Return the [X, Y] coordinate for the center point of the cell that contains the specified text.  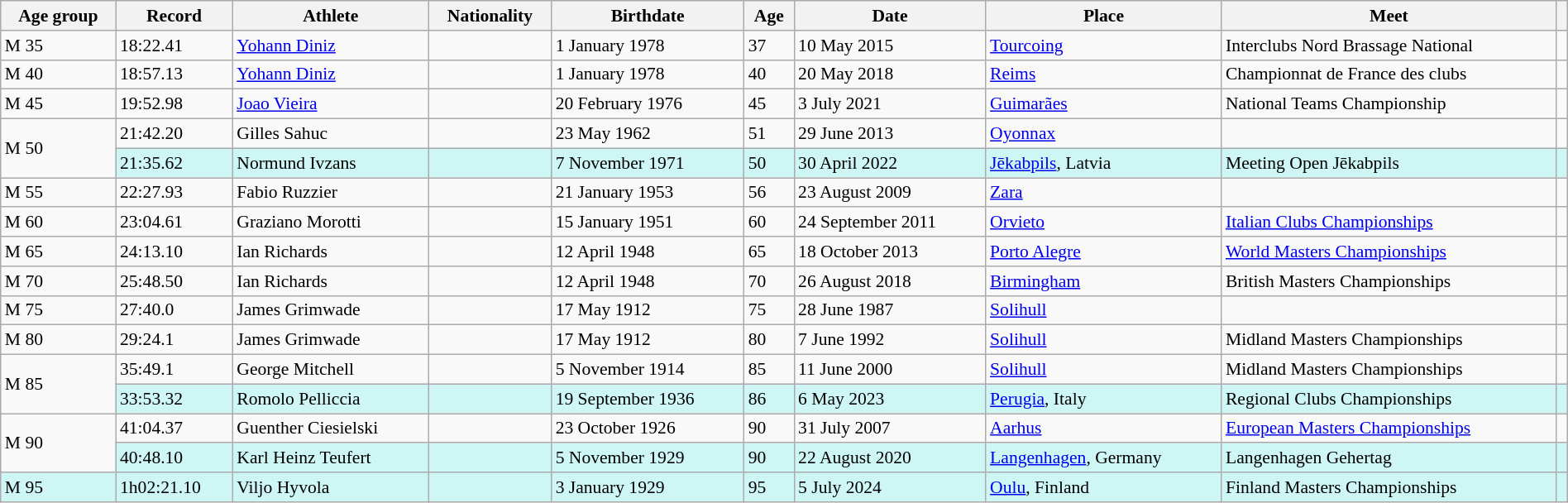
Championnat de France des clubs [1389, 74]
23 August 2009 [890, 193]
Langenhagen, Germany [1103, 458]
National Teams Championship [1389, 104]
21:35.62 [174, 163]
85 [769, 370]
M 80 [58, 340]
29:24.1 [174, 340]
Normund Ivzans [331, 163]
Aarhus [1103, 429]
Viljo Hyvola [331, 487]
28 June 1987 [890, 310]
Nationality [490, 16]
86 [769, 399]
30 April 2022 [890, 163]
Finland Masters Championships [1389, 487]
Porto Alegre [1103, 251]
7 November 1971 [648, 163]
Place [1103, 16]
5 July 2024 [890, 487]
51 [769, 134]
60 [769, 223]
70 [769, 281]
M 55 [58, 193]
18 October 2013 [890, 251]
29 June 2013 [890, 134]
Age group [58, 16]
Oyonnax [1103, 134]
Birthdate [648, 16]
Jēkabpils, Latvia [1103, 163]
M 85 [58, 384]
19:52.98 [174, 104]
37 [769, 46]
22:27.93 [174, 193]
Guimarães [1103, 104]
11 June 2000 [890, 370]
Reims [1103, 74]
Record [174, 16]
British Masters Championships [1389, 281]
Meeting Open Jēkabpils [1389, 163]
M 50 [58, 149]
Regional Clubs Championships [1389, 399]
45 [769, 104]
Oulu, Finland [1103, 487]
M 95 [58, 487]
World Masters Championships [1389, 251]
George Mitchell [331, 370]
56 [769, 193]
10 May 2015 [890, 46]
5 November 1914 [648, 370]
18:22.41 [174, 46]
1h02:21.10 [174, 487]
80 [769, 340]
Birmingham [1103, 281]
23 May 1962 [648, 134]
Zara [1103, 193]
23:04.61 [174, 223]
M 90 [58, 443]
65 [769, 251]
24 September 2011 [890, 223]
3 January 1929 [648, 487]
27:40.0 [174, 310]
75 [769, 310]
M 60 [58, 223]
Karl Heinz Teufert [331, 458]
Age [769, 16]
6 May 2023 [890, 399]
M 40 [58, 74]
35:49.1 [174, 370]
50 [769, 163]
40 [769, 74]
Tourcoing [1103, 46]
15 January 1951 [648, 223]
Guenther Ciesielski [331, 429]
Joao Vieira [331, 104]
20 February 1976 [648, 104]
22 August 2020 [890, 458]
23 October 1926 [648, 429]
Gilles Sahuc [331, 134]
M 35 [58, 46]
Perugia, Italy [1103, 399]
M 65 [58, 251]
24:13.10 [174, 251]
Interclubs Nord Brassage National [1389, 46]
5 November 1929 [648, 458]
3 July 2021 [890, 104]
Italian Clubs Championships [1389, 223]
Orvieto [1103, 223]
Athlete [331, 16]
M 75 [58, 310]
41:04.37 [174, 429]
Romolo Pelliccia [331, 399]
21 January 1953 [648, 193]
33:53.32 [174, 399]
21:42.20 [174, 134]
95 [769, 487]
Meet [1389, 16]
M 70 [58, 281]
Graziano Morotti [331, 223]
Langenhagen Gehertag [1389, 458]
40:48.10 [174, 458]
26 August 2018 [890, 281]
31 July 2007 [890, 429]
20 May 2018 [890, 74]
18:57.13 [174, 74]
25:48.50 [174, 281]
7 June 1992 [890, 340]
Date [890, 16]
19 September 1936 [648, 399]
Fabio Ruzzier [331, 193]
European Masters Championships [1389, 429]
M 45 [58, 104]
